Provide the (x, y) coordinate of the cell's center where the given text is located.  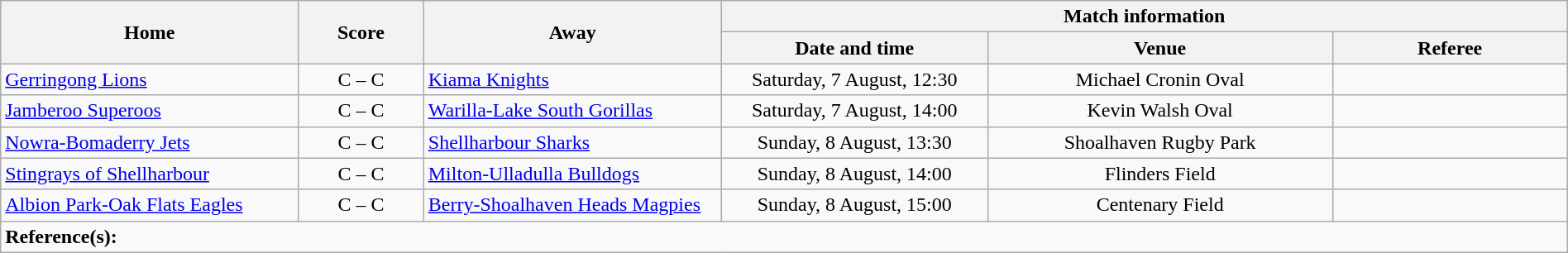
Saturday, 7 August, 12:30 (854, 79)
Date and time (854, 48)
Jamberoo Superoos (150, 111)
Gerringong Lions (150, 79)
Sunday, 8 August, 13:30 (854, 142)
Away (572, 32)
Shoalhaven Rugby Park (1159, 142)
Saturday, 7 August, 14:00 (854, 111)
Score (361, 32)
Milton-Ulladulla Bulldogs (572, 174)
Kiama Knights (572, 79)
Sunday, 8 August, 14:00 (854, 174)
Home (150, 32)
Kevin Walsh Oval (1159, 111)
Nowra-Bomaderry Jets (150, 142)
Reference(s): (784, 236)
Venue (1159, 48)
Albion Park-Oak Flats Eagles (150, 205)
Sunday, 8 August, 15:00 (854, 205)
Michael Cronin Oval (1159, 79)
Centenary Field (1159, 205)
Shellharbour Sharks (572, 142)
Warilla-Lake South Gorillas (572, 111)
Flinders Field (1159, 174)
Berry-Shoalhaven Heads Magpies (572, 205)
Referee (1450, 48)
Stingrays of Shellharbour (150, 174)
Match information (1145, 17)
